Find where the given text appears and provide that cell's center as (X, Y) coordinate. 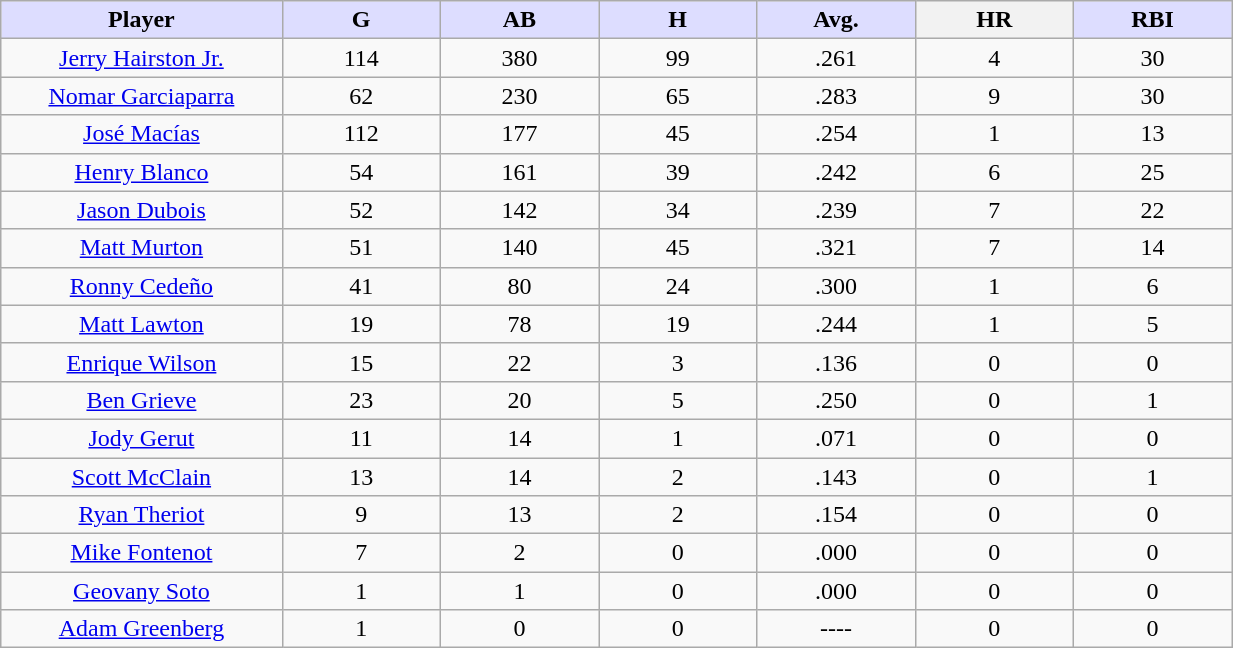
Matt Murton (142, 248)
39 (678, 172)
Matt Lawton (142, 324)
4 (994, 58)
Geovany Soto (142, 591)
114 (361, 58)
Henry Blanco (142, 172)
51 (361, 248)
.254 (836, 134)
Ronny Cedeño (142, 286)
.071 (836, 438)
---- (836, 629)
.136 (836, 362)
140 (519, 248)
41 (361, 286)
11 (361, 438)
.321 (836, 248)
Enrique Wilson (142, 362)
230 (519, 96)
Ben Grieve (142, 400)
.154 (836, 515)
Scott McClain (142, 477)
Player (142, 20)
G (361, 20)
Adam Greenberg (142, 629)
80 (519, 286)
380 (519, 58)
52 (361, 210)
142 (519, 210)
.283 (836, 96)
25 (1152, 172)
Jerry Hairston Jr. (142, 58)
.300 (836, 286)
99 (678, 58)
.244 (836, 324)
161 (519, 172)
HR (994, 20)
Avg. (836, 20)
54 (361, 172)
.250 (836, 400)
Jason Dubois (142, 210)
Ryan Theriot (142, 515)
.143 (836, 477)
Nomar Garciaparra (142, 96)
3 (678, 362)
15 (361, 362)
24 (678, 286)
.239 (836, 210)
José Macías (142, 134)
20 (519, 400)
62 (361, 96)
Jody Gerut (142, 438)
Mike Fontenot (142, 553)
.242 (836, 172)
.261 (836, 58)
23 (361, 400)
177 (519, 134)
AB (519, 20)
H (678, 20)
78 (519, 324)
112 (361, 134)
34 (678, 210)
65 (678, 96)
RBI (1152, 20)
